From the cell containing the given text, extract its center point as (X, Y) coordinate. 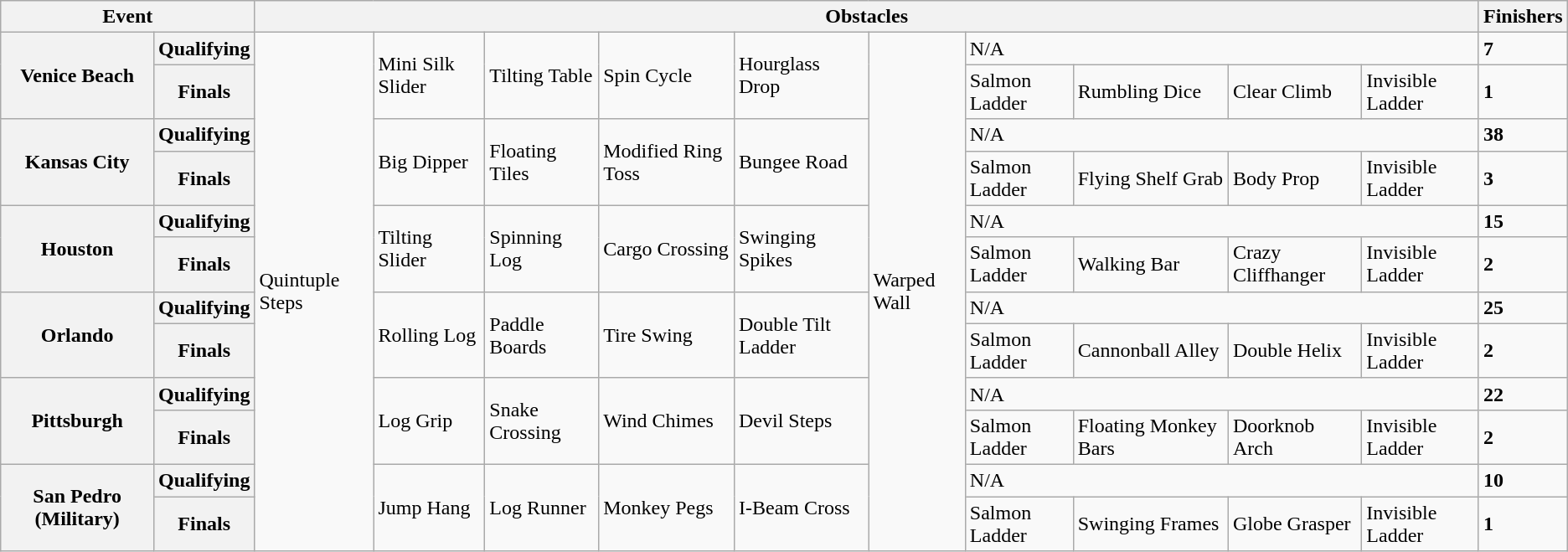
Modified Ring Toss (667, 163)
Pittsburgh (77, 420)
Rumbling Dice (1151, 92)
Double Helix (1295, 350)
Mini Silk Slider (429, 75)
Big Dipper (429, 163)
Clear Climb (1295, 92)
Paddle Boards (542, 335)
Crazy Cliffhanger (1295, 265)
7 (1523, 49)
Finishers (1523, 17)
Spinning Log (542, 248)
Globe Grasper (1295, 523)
Swinging Frames (1151, 523)
Walking Bar (1151, 265)
San Pedro (Military) (77, 508)
Wind Chimes (667, 420)
Floating Tiles (542, 163)
Body Prop (1295, 178)
Tilting Slider (429, 248)
Kansas City (77, 163)
Tire Swing (667, 335)
3 (1523, 178)
Obstacles (866, 17)
Cargo Crossing (667, 248)
15 (1523, 221)
Bungee Road (801, 163)
Devil Steps (801, 420)
Tilting Table (542, 75)
Houston (77, 248)
Monkey Pegs (667, 508)
Flying Shelf Grab (1151, 178)
Rolling Log (429, 335)
Floating Monkey Bars (1151, 437)
Quintuple Steps (314, 291)
Hourglass Drop (801, 75)
Log Grip (429, 420)
Spin Cycle (667, 75)
38 (1523, 135)
Doorknob Arch (1295, 437)
22 (1523, 394)
Event (127, 17)
Cannonball Alley (1151, 350)
Jump Hang (429, 508)
I-Beam Cross (801, 508)
Warped Wall (916, 291)
Double Tilt Ladder (801, 335)
Orlando (77, 335)
Snake Crossing (542, 420)
25 (1523, 307)
Swinging Spikes (801, 248)
Log Runner (542, 508)
Venice Beach (77, 75)
10 (1523, 480)
